Search for the cell housing the specified text and yield its [X, Y] center coordinate. 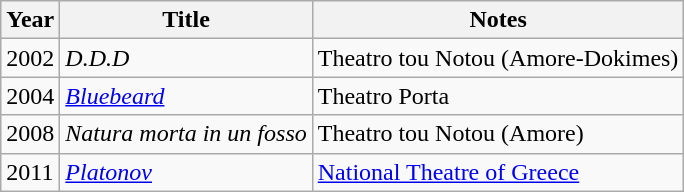
National Theatre of Greece [498, 172]
2002 [30, 58]
Notes [498, 20]
Bluebeard [186, 96]
2008 [30, 134]
Natura morta in un fosso [186, 134]
Theatro tou Notou (Amore-Dokimes) [498, 58]
Theatro tou Notou (Amore) [498, 134]
Title [186, 20]
Year [30, 20]
Theatro Porta [498, 96]
2004 [30, 96]
2011 [30, 172]
D.D.D [186, 58]
Platonov [186, 172]
